Extract the [x, y] coordinate from the center of the cell holding the provided text.  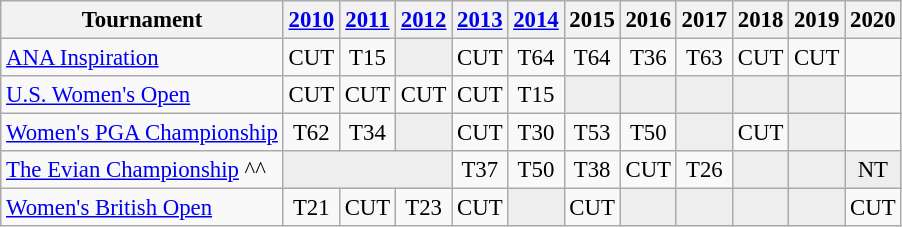
2018 [760, 20]
ANA Inspiration [142, 58]
T62 [311, 133]
2014 [536, 20]
T26 [704, 170]
T30 [536, 133]
T37 [480, 170]
2011 [367, 20]
2015 [592, 20]
The Evian Championship ^^ [142, 170]
2019 [817, 20]
U.S. Women's Open [142, 95]
T63 [704, 58]
T34 [367, 133]
2017 [704, 20]
T38 [592, 170]
Women's PGA Championship [142, 133]
Tournament [142, 20]
2012 [424, 20]
NT [873, 170]
Women's British Open [142, 208]
2016 [648, 20]
T21 [311, 208]
T53 [592, 133]
2013 [480, 20]
T36 [648, 58]
2010 [311, 20]
T23 [424, 208]
2020 [873, 20]
